Determine the (x, y) coordinate at the center of the cell enclosing the given text.  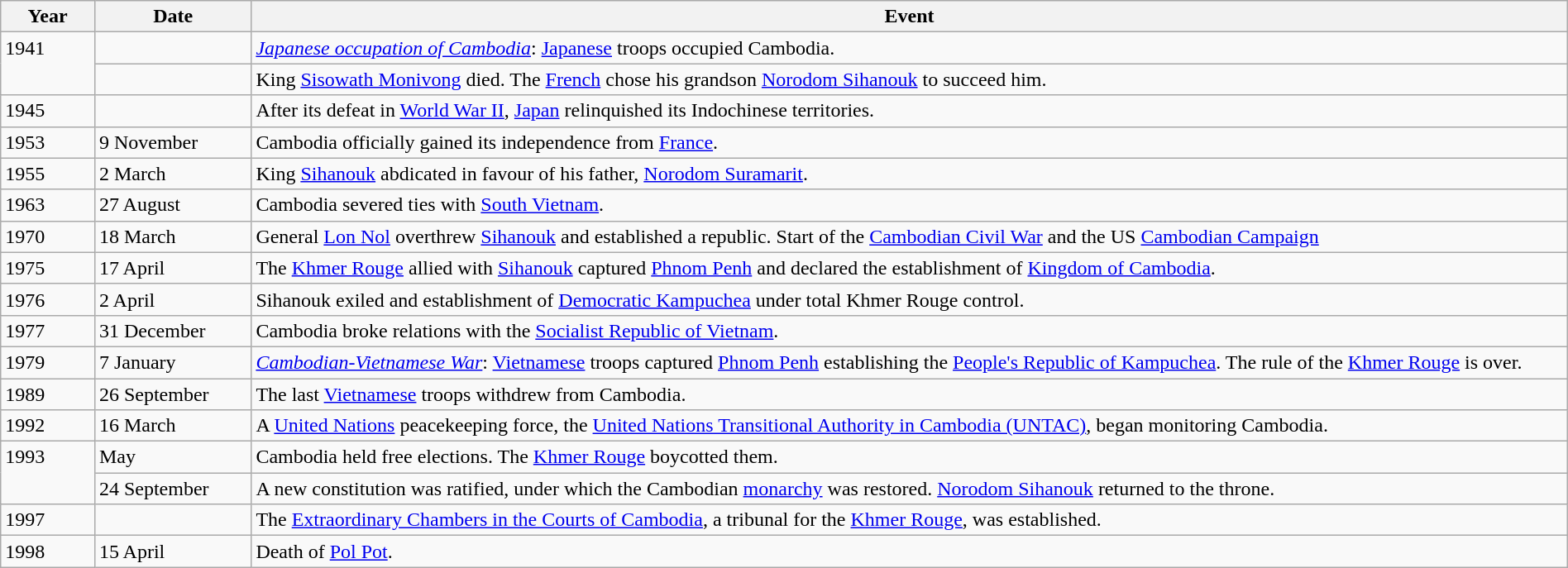
1997 (48, 520)
18 March (172, 236)
1993 (48, 473)
24 September (172, 489)
1955 (48, 174)
Cambodian-Vietnamese War: Vietnamese troops captured Phnom Penh establishing the People's Republic of Kampuchea. The rule of the Khmer Rouge is over. (910, 362)
2 April (172, 299)
Japanese occupation of Cambodia: Japanese troops occupied Cambodia. (910, 48)
The Khmer Rouge allied with Sihanouk captured Phnom Penh and declared the establishment of Kingdom of Cambodia. (910, 268)
27 August (172, 205)
26 September (172, 394)
31 December (172, 331)
1970 (48, 236)
Date (172, 17)
1963 (48, 205)
Cambodia broke relations with the Socialist Republic of Vietnam. (910, 331)
After its defeat in World War II, Japan relinquished its Indochinese territories. (910, 111)
Cambodia held free elections. The Khmer Rouge boycotted them. (910, 457)
1976 (48, 299)
16 March (172, 426)
1941 (48, 64)
15 April (172, 551)
The Extraordinary Chambers in the Courts of Cambodia, a tribunal for the Khmer Rouge, was established. (910, 520)
7 January (172, 362)
May (172, 457)
17 April (172, 268)
1998 (48, 551)
Death of Pol Pot. (910, 551)
A United Nations peacekeeping force, the United Nations Transitional Authority in Cambodia (UNTAC), began monitoring Cambodia. (910, 426)
General Lon Nol overthrew Sihanouk and established a republic. Start of the Cambodian Civil War and the US Cambodian Campaign (910, 236)
King Sisowath Monivong died. The French chose his grandson Norodom Sihanouk to succeed him. (910, 79)
The last Vietnamese troops withdrew from Cambodia. (910, 394)
Cambodia severed ties with South Vietnam. (910, 205)
1992 (48, 426)
King Sihanouk abdicated in favour of his father, Norodom Suramarit. (910, 174)
1975 (48, 268)
1979 (48, 362)
Sihanouk exiled and establishment of Democratic Kampuchea under total Khmer Rouge control. (910, 299)
A new constitution was ratified, under which the Cambodian monarchy was restored. Norodom Sihanouk returned to the throne. (910, 489)
Event (910, 17)
Cambodia officially gained its independence from France. (910, 142)
9 November (172, 142)
1945 (48, 111)
1989 (48, 394)
1953 (48, 142)
1977 (48, 331)
2 March (172, 174)
Year (48, 17)
